Detect which cell encompasses the target text, then output its [X, Y] center coordinate. 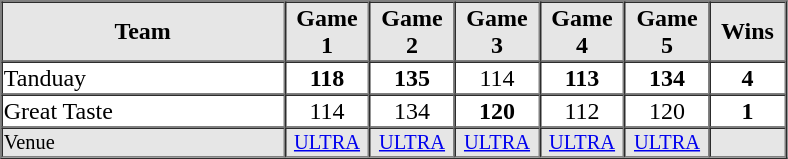
Game 5 [668, 32]
1 [748, 110]
Great Taste [143, 110]
4 [748, 78]
118 [328, 78]
Game 1 [328, 32]
135 [412, 78]
Wins [748, 32]
113 [582, 78]
Team [143, 32]
112 [582, 110]
Venue [143, 143]
Game 2 [412, 32]
Game 4 [582, 32]
Game 3 [498, 32]
Tanduay [143, 78]
